Return the [X, Y] coordinate for the center point of the cell that contains the specified text.  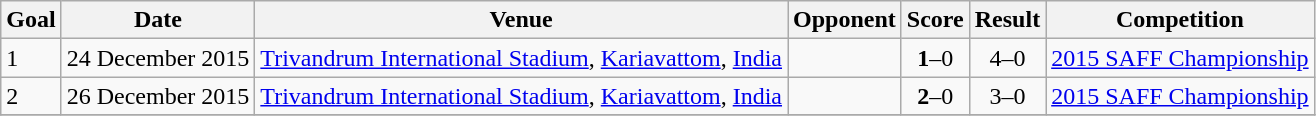
26 December 2015 [158, 96]
Goal [31, 20]
Competition [1180, 20]
24 December 2015 [158, 58]
2–0 [935, 96]
1–0 [935, 58]
Result [1007, 20]
Venue [522, 20]
3–0 [1007, 96]
4–0 [1007, 58]
2 [31, 96]
Score [935, 20]
Date [158, 20]
1 [31, 58]
Opponent [845, 20]
